Identify which cell holds the provided text, then report its [X, Y] central coordinate. 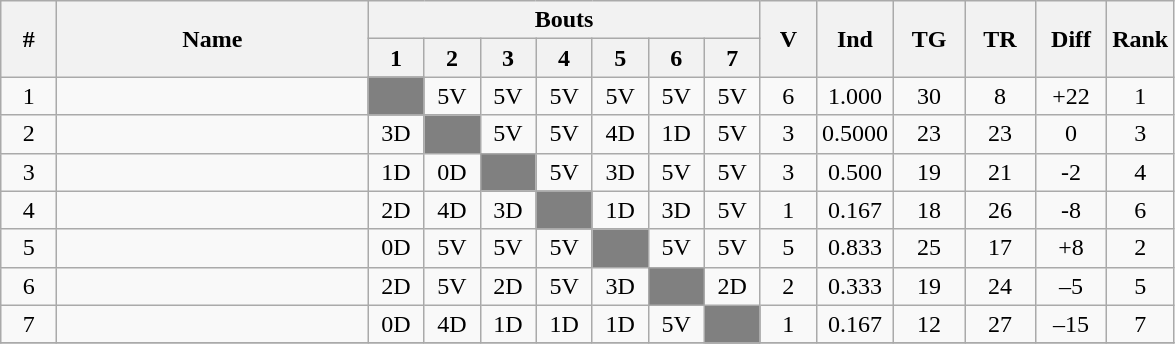
Diff [1072, 39]
# [29, 39]
0.500 [854, 172]
12 [928, 324]
0.333 [854, 286]
-8 [1072, 210]
17 [1000, 248]
0.5000 [854, 134]
+8 [1072, 248]
V [788, 39]
Rank [1140, 39]
–15 [1072, 324]
Bouts [564, 20]
8 [1000, 96]
–5 [1072, 286]
-2 [1072, 172]
18 [928, 210]
Ind [854, 39]
24 [1000, 286]
TG [928, 39]
1.000 [854, 96]
25 [928, 248]
26 [1000, 210]
21 [1000, 172]
0.833 [854, 248]
+22 [1072, 96]
TR [1000, 39]
0 [1072, 134]
Name [212, 39]
27 [1000, 324]
30 [928, 96]
